Return (x, y) of the center of cell containing provided text 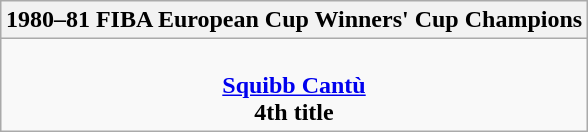
Squibb Cantù 4th title (294, 85)
1980–81 FIBA European Cup Winners' Cup Champions (294, 20)
